Identify which cell holds the provided text, then report its (X, Y) central coordinate. 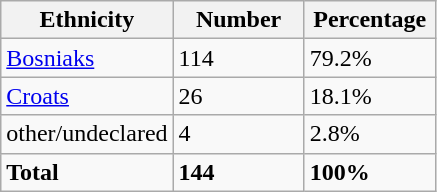
Percentage (370, 20)
144 (238, 172)
Bosniaks (87, 58)
2.8% (370, 134)
18.1% (370, 96)
4 (238, 134)
Ethnicity (87, 20)
Croats (87, 96)
100% (370, 172)
79.2% (370, 58)
114 (238, 58)
Number (238, 20)
26 (238, 96)
other/undeclared (87, 134)
Total (87, 172)
